Pinpoint the cell where the given text exists, returning its (X, Y) midpoint coordinate. 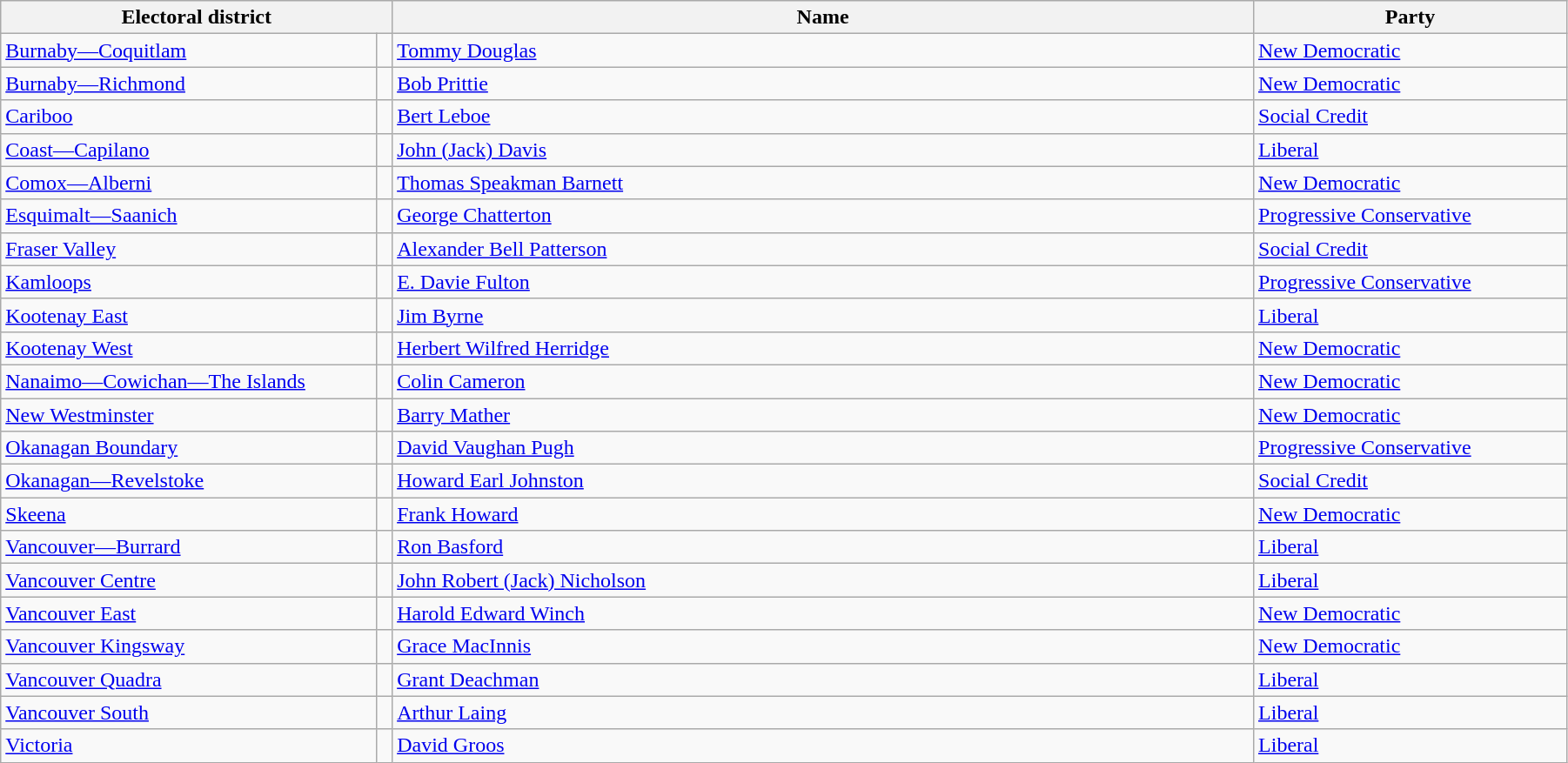
Fraser Valley (189, 249)
John Robert (Jack) Nicholson (823, 580)
Burnaby—Coquitlam (189, 50)
Vancouver South (189, 713)
Frank Howard (823, 514)
Burnaby—Richmond (189, 84)
Vancouver East (189, 613)
Okanagan Boundary (189, 448)
Grace MacInnis (823, 646)
Jim Byrne (823, 315)
Vancouver Kingsway (189, 646)
E. Davie Fulton (823, 282)
Cariboo (189, 117)
Alexander Bell Patterson (823, 249)
Barry Mather (823, 415)
Howard Earl Johnston (823, 481)
Kamloops (189, 282)
Bob Prittie (823, 84)
Ron Basford (823, 547)
Harold Edward Winch (823, 613)
Herbert Wilfred Herridge (823, 348)
Esquimalt—Saanich (189, 216)
David Groos (823, 746)
Party (1411, 17)
Colin Cameron (823, 381)
Victoria (189, 746)
Vancouver—Burrard (189, 547)
Comox—Alberni (189, 183)
Thomas Speakman Barnett (823, 183)
Skeena (189, 514)
Electoral district (197, 17)
Coast—Capilano (189, 150)
John (Jack) Davis (823, 150)
New Westminster (189, 415)
David Vaughan Pugh (823, 448)
Kootenay West (189, 348)
Grant Deachman (823, 679)
Arthur Laing (823, 713)
Nanaimo—Cowichan—The Islands (189, 381)
Vancouver Centre (189, 580)
George Chatterton (823, 216)
Kootenay East (189, 315)
Okanagan—Revelstoke (189, 481)
Vancouver Quadra (189, 679)
Bert Leboe (823, 117)
Name (823, 17)
Tommy Douglas (823, 50)
